Determine the (x, y) coordinate at the center of the cell enclosing the given text.  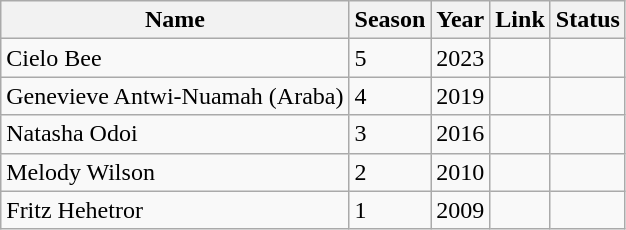
2019 (460, 96)
Link (520, 20)
2016 (460, 134)
3 (390, 134)
1 (390, 210)
Cielo Bee (175, 58)
2009 (460, 210)
Name (175, 20)
Status (588, 20)
Genevieve Antwi-Nuamah (Araba) (175, 96)
Natasha Odoi (175, 134)
Season (390, 20)
4 (390, 96)
2023 (460, 58)
2010 (460, 172)
Year (460, 20)
Melody Wilson (175, 172)
5 (390, 58)
Fritz Hehetror (175, 210)
2 (390, 172)
